Pinpoint the cell where the given text exists, returning its (X, Y) midpoint coordinate. 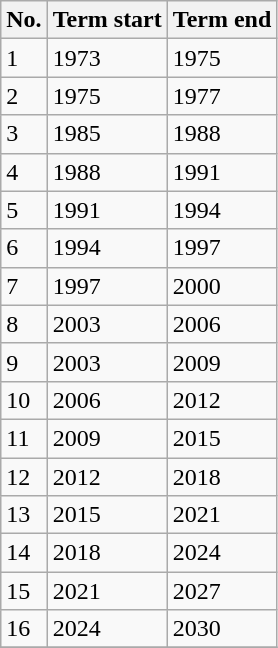
1977 (222, 96)
2 (24, 96)
2027 (222, 591)
5 (24, 210)
14 (24, 553)
3 (24, 134)
15 (24, 591)
Term start (107, 20)
13 (24, 515)
2000 (222, 286)
16 (24, 629)
11 (24, 438)
6 (24, 248)
Term end (222, 20)
8 (24, 324)
1 (24, 58)
No. (24, 20)
1985 (107, 134)
9 (24, 362)
12 (24, 477)
2030 (222, 629)
10 (24, 400)
4 (24, 172)
1973 (107, 58)
7 (24, 286)
